Find where the given text appears and provide that cell's center as (x, y) coordinate. 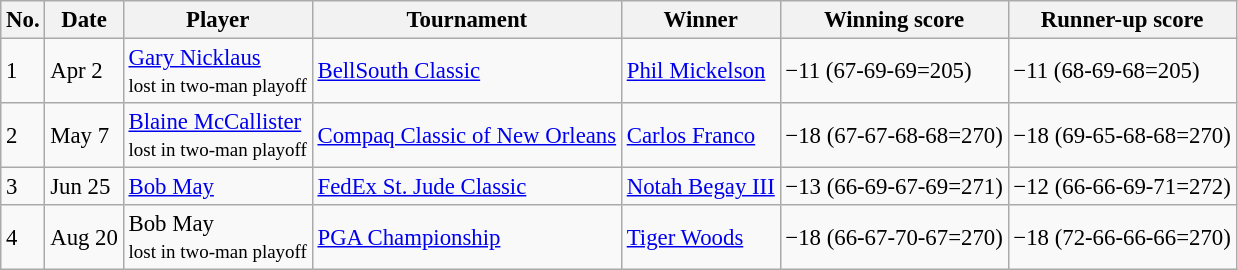
BellSouth Classic (466, 72)
Winning score (894, 20)
Carlos Franco (700, 136)
Bob May (218, 187)
−11 (68-69-68=205) (1122, 72)
Tournament (466, 20)
Phil Mickelson (700, 72)
Notah Begay III (700, 187)
3 (23, 187)
−18 (66-67-70-67=270) (894, 238)
−18 (69-65-68-68=270) (1122, 136)
FedEx St. Jude Classic (466, 187)
−18 (67-67-68-68=270) (894, 136)
May 7 (84, 136)
Jun 25 (84, 187)
1 (23, 72)
Bob Maylost in two-man playoff (218, 238)
−11 (67-69-69=205) (894, 72)
Aug 20 (84, 238)
Gary Nicklauslost in two-man playoff (218, 72)
No. (23, 20)
Runner-up score (1122, 20)
−13 (66-69-67-69=271) (894, 187)
−18 (72-66-66-66=270) (1122, 238)
4 (23, 238)
Blaine McCallisterlost in two-man playoff (218, 136)
2 (23, 136)
Date (84, 20)
−12 (66-66-69-71=272) (1122, 187)
Player (218, 20)
Apr 2 (84, 72)
Tiger Woods (700, 238)
Winner (700, 20)
Compaq Classic of New Orleans (466, 136)
PGA Championship (466, 238)
